Return (X, Y) of the center of cell containing provided text 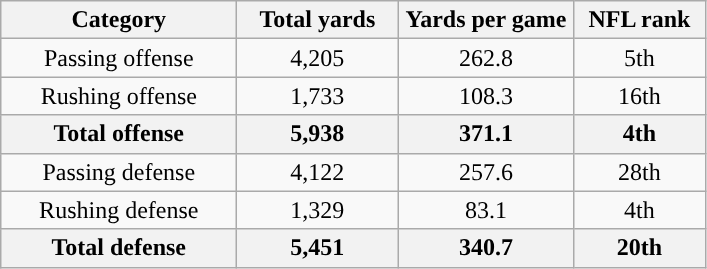
Passing offense (119, 58)
Category (119, 20)
83.1 (486, 210)
20th (640, 248)
262.8 (486, 58)
Yards per game (486, 20)
Total offense (119, 134)
340.7 (486, 248)
4,122 (318, 172)
16th (640, 96)
28th (640, 172)
Rushing offense (119, 96)
371.1 (486, 134)
1,329 (318, 210)
Rushing defense (119, 210)
Total defense (119, 248)
1,733 (318, 96)
5,938 (318, 134)
5,451 (318, 248)
108.3 (486, 96)
257.6 (486, 172)
Passing defense (119, 172)
5th (640, 58)
NFL rank (640, 20)
4,205 (318, 58)
Total yards (318, 20)
